Capture the cell that displays the provided text and extract its [X, Y] central coordinate. 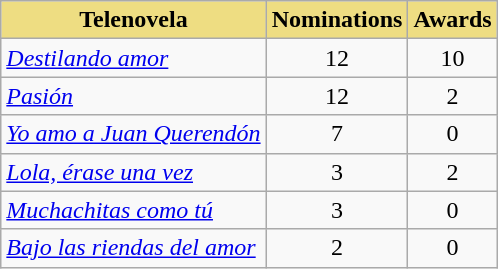
7 [337, 134]
Lola, érase una vez [134, 172]
Destilando amor [134, 58]
Pasión [134, 96]
Telenovela [134, 20]
10 [452, 58]
Nominations [337, 20]
Muchachitas como tú [134, 210]
Bajo las riendas del amor [134, 248]
Awards [452, 20]
Yo amo a Juan Querendón [134, 134]
